Identify which cell holds the provided text, then report its (x, y) central coordinate. 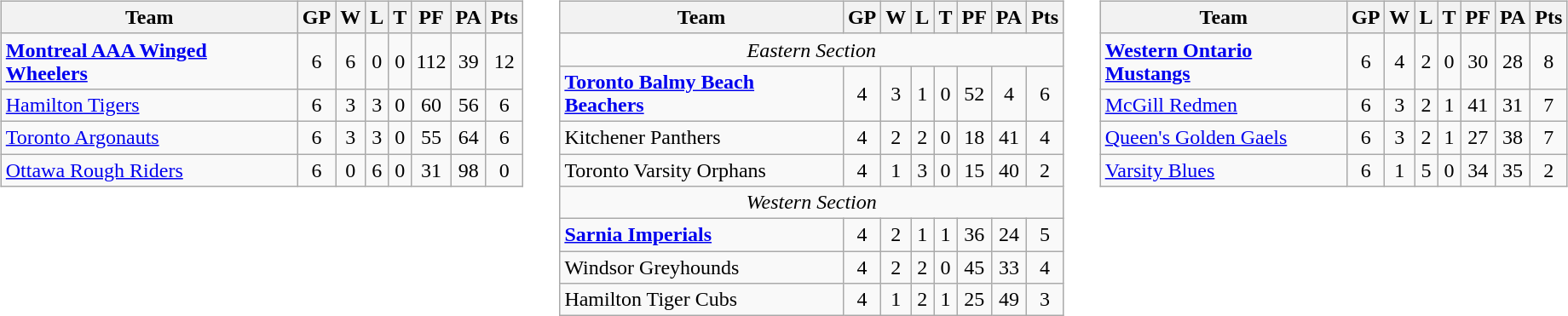
30 (1478, 61)
8 (1549, 61)
33 (1009, 267)
34 (1478, 169)
24 (1009, 235)
15 (974, 169)
Western Ontario Mustangs (1224, 61)
49 (1009, 300)
98 (469, 169)
45 (974, 267)
40 (1009, 169)
Windsor Greyhounds (702, 267)
Toronto Balmy Beach Beachers (702, 94)
Montreal AAA Winged Wheelers (149, 61)
64 (469, 137)
56 (469, 105)
39 (469, 61)
Toronto Varsity Orphans (702, 169)
38 (1512, 137)
18 (974, 137)
Kitchener Panthers (702, 137)
25 (974, 300)
Varsity Blues (1224, 169)
Hamilton Tiger Cubs (702, 300)
Western Section (811, 203)
McGill Redmen (1224, 105)
Hamilton Tigers (149, 105)
28 (1512, 61)
60 (431, 105)
Toronto Argonauts (149, 137)
12 (504, 61)
Sarnia Imperials (702, 235)
27 (1478, 137)
Eastern Section (811, 49)
Queen's Golden Gaels (1224, 137)
36 (974, 235)
Ottawa Rough Riders (149, 169)
55 (431, 137)
112 (431, 61)
52 (974, 94)
35 (1512, 169)
